Return the (X, Y) coordinate for the center point of the cell that contains the specified text.  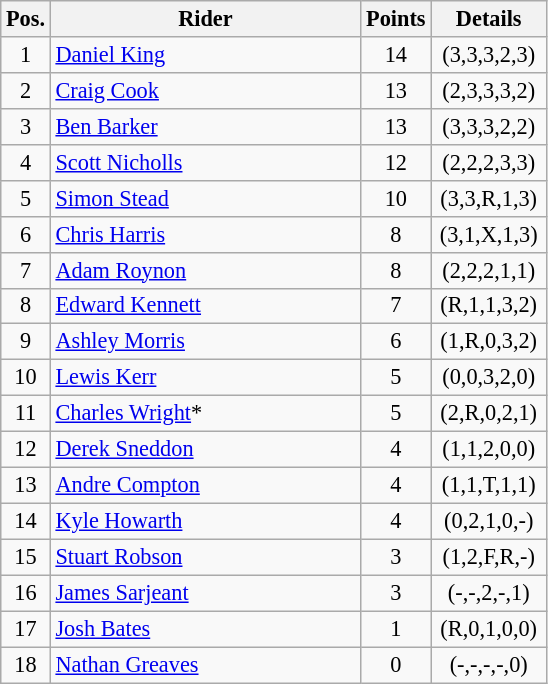
(3,3,3,2,3) (488, 55)
Derek Sneddon (205, 450)
Josh Bates (205, 629)
(R,0,1,0,0) (488, 629)
15 (26, 557)
Kyle Howarth (205, 521)
Pos. (26, 19)
Edward Kennett (205, 306)
Scott Nicholls (205, 162)
(3,3,3,2,2) (488, 126)
16 (26, 593)
(2,3,3,3,2) (488, 90)
Ben Barker (205, 126)
Charles Wright* (205, 414)
Daniel King (205, 55)
Ashley Morris (205, 342)
(1,2,F,R,-) (488, 557)
(1,1,2,0,0) (488, 450)
18 (26, 665)
(3,1,X,1,3) (488, 234)
2 (26, 90)
(0,0,3,2,0) (488, 378)
Lewis Kerr (205, 378)
(-,-,2,-,1) (488, 593)
Adam Roynon (205, 270)
17 (26, 629)
(1,1,T,1,1) (488, 485)
Chris Harris (205, 234)
(2,R,0,2,1) (488, 414)
11 (26, 414)
Craig Cook (205, 90)
Details (488, 19)
(0,2,1,0,-) (488, 521)
(2,2,2,3,3) (488, 162)
(1,R,0,3,2) (488, 342)
(3,3,R,1,3) (488, 198)
9 (26, 342)
Nathan Greaves (205, 665)
(-,-,-,-,0) (488, 665)
James Sarjeant (205, 593)
Stuart Robson (205, 557)
Andre Compton (205, 485)
Points (396, 19)
(2,2,2,1,1) (488, 270)
Rider (205, 19)
0 (396, 665)
(R,1,1,3,2) (488, 306)
Simon Stead (205, 198)
